Return the (X, Y) coordinate for the center point of the cell that contains the specified text.  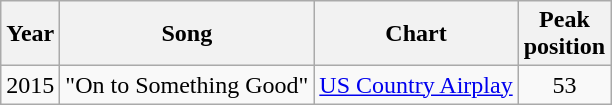
Chart (416, 34)
Peakposition (564, 34)
US Country Airplay (416, 85)
"On to Something Good" (187, 85)
2015 (30, 85)
Year (30, 34)
53 (564, 85)
Song (187, 34)
